Detect which cell encompasses the target text, then output its [X, Y] center coordinate. 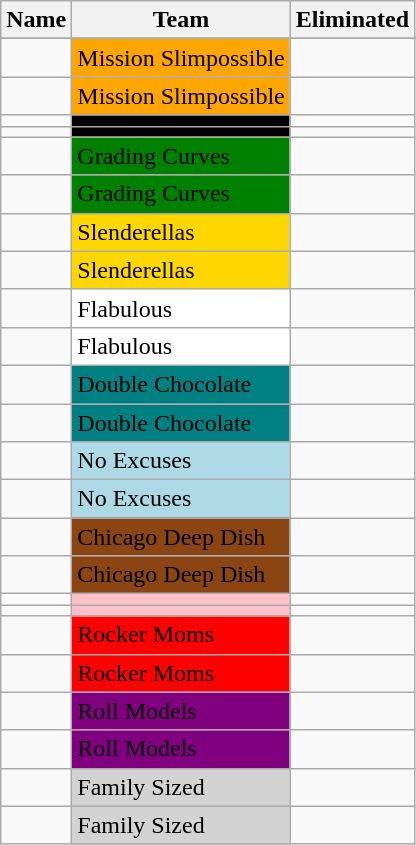
Team [181, 20]
Name [36, 20]
Eliminated [352, 20]
